From the cell containing the given text, extract its center point as (x, y) coordinate. 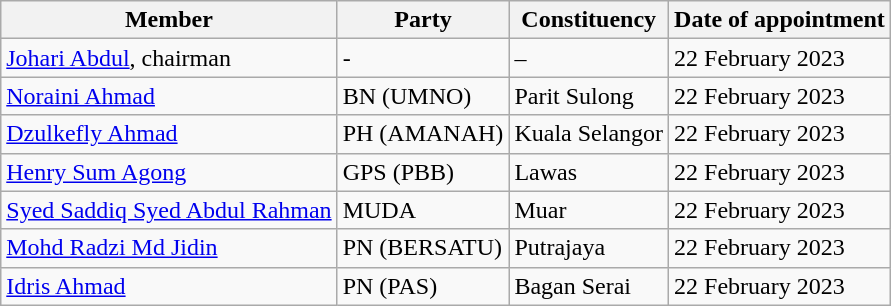
Member (169, 20)
Idris Ahmad (169, 286)
PH (AMANAH) (423, 134)
Party (423, 20)
Johari Abdul, chairman (169, 58)
PN (BERSATU) (423, 248)
BN (UMNO) (423, 96)
Syed Saddiq Syed Abdul Rahman (169, 210)
Kuala Selangor (589, 134)
Bagan Serai (589, 286)
PN (PAS) (423, 286)
Date of appointment (780, 20)
Dzulkefly Ahmad (169, 134)
– (589, 58)
Mohd Radzi Md Jidin (169, 248)
MUDA (423, 210)
Noraini Ahmad (169, 96)
GPS (PBB) (423, 172)
Constituency (589, 20)
- (423, 58)
Muar (589, 210)
Henry Sum Agong (169, 172)
Lawas (589, 172)
Putrajaya (589, 248)
Parit Sulong (589, 96)
